Locate the cell with the specified text and output its (X, Y) center coordinate. 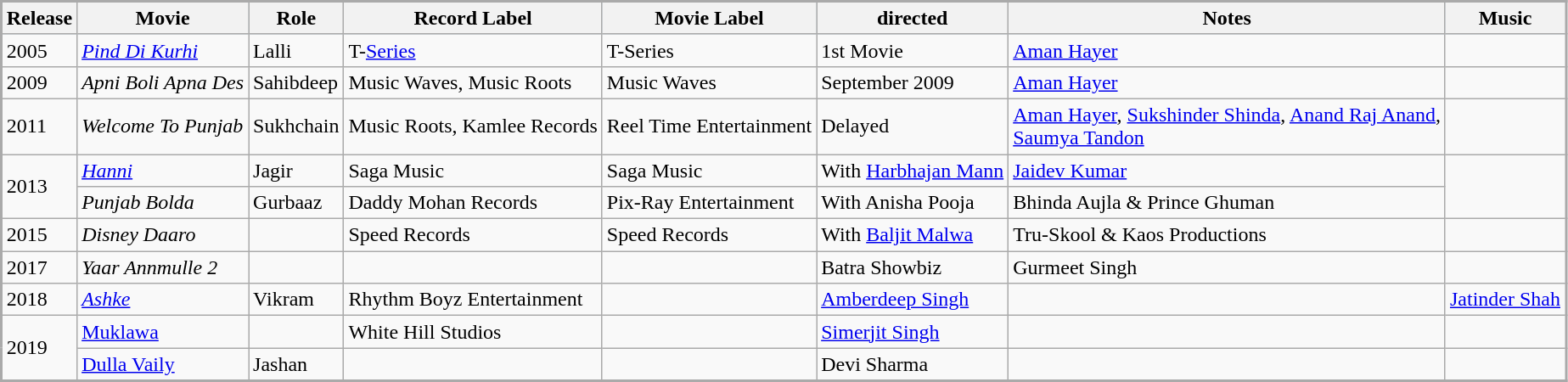
Pind Di Kurhi (163, 50)
Devi Sharma (913, 365)
Notes (1228, 19)
Role (296, 19)
2005 (39, 50)
Jaidev Kumar (1228, 171)
Jatinder Shah (1505, 300)
Record Label (473, 19)
Bhinda Aujla & Prince Ghuman (1228, 203)
Simerjit Singh (913, 332)
Gurbaaz (296, 203)
Muklawa (163, 332)
2017 (39, 267)
Music Waves (709, 82)
1st Movie (913, 50)
With Baljit Malwa (913, 235)
Music (1505, 19)
With Harbhajan Mann (913, 171)
Reel Time Entertainment (709, 126)
Pix-Ray Entertainment (709, 203)
September 2009 (913, 82)
Batra Showbiz (913, 267)
2018 (39, 300)
2015 (39, 235)
2013 (39, 187)
Lalli (296, 50)
Vikram (296, 300)
2009 (39, 82)
Hanni (163, 171)
Gurmeet Singh (1228, 267)
Jagir (296, 171)
Delayed (913, 126)
Rhythm Boyz Entertainment (473, 300)
Sukhchain (296, 126)
Amberdeep Singh (913, 300)
Dulla Vaily (163, 365)
Music Waves, Music Roots (473, 82)
Jashan (296, 365)
2019 (39, 348)
Tru-Skool & Kaos Productions (1228, 235)
Movie (163, 19)
Yaar Annmulle 2 (163, 267)
Movie Label (709, 19)
Sahibdeep (296, 82)
Release (39, 19)
directed (913, 19)
Apni Boli Apna Des (163, 82)
Punjab Bolda (163, 203)
Music Roots, Kamlee Records (473, 126)
Aman Hayer, Sukshinder Shinda, Anand Raj Anand,Saumya Tandon (1228, 126)
With Anisha Pooja (913, 203)
Welcome To Punjab (163, 126)
Ashke (163, 300)
2011 (39, 126)
White Hill Studios (473, 332)
Daddy Mohan Records (473, 203)
Disney Daaro (163, 235)
